Extract the [x, y] coordinate from the center of the cell holding the provided text.  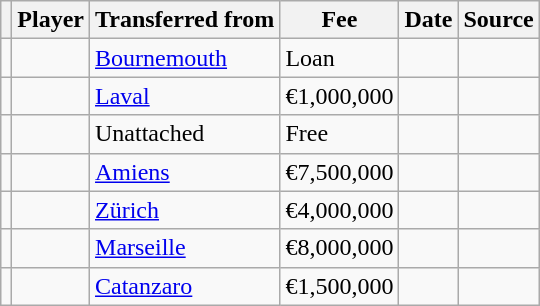
Free [340, 134]
Date [428, 20]
Marseille [185, 248]
Bournemouth [185, 58]
€1,500,000 [340, 286]
€1,000,000 [340, 96]
€7,500,000 [340, 172]
Source [498, 20]
Player [51, 20]
Fee [340, 20]
Catanzaro [185, 286]
Zürich [185, 210]
Transferred from [185, 20]
Laval [185, 96]
Unattached [185, 134]
Amiens [185, 172]
Loan [340, 58]
€8,000,000 [340, 248]
€4,000,000 [340, 210]
